Detect which cell encompasses the target text, then output its [X, Y] center coordinate. 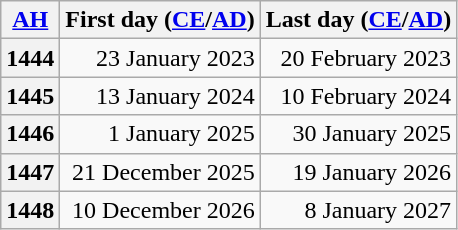
Last day (CE/AD) [358, 20]
10 February 2024 [358, 96]
1444 [30, 58]
First day (CE/AD) [160, 20]
19 January 2026 [358, 172]
AH [30, 20]
23 January 2023 [160, 58]
13 January 2024 [160, 96]
1 January 2025 [160, 134]
1448 [30, 210]
1446 [30, 134]
8 January 2027 [358, 210]
1447 [30, 172]
21 December 2025 [160, 172]
30 January 2025 [358, 134]
20 February 2023 [358, 58]
10 December 2026 [160, 210]
1445 [30, 96]
